Scan for the cell matching the given text and deliver its (X, Y) coordinate at center. 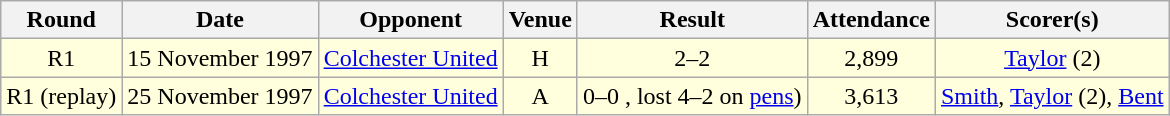
Date (220, 20)
Result (692, 20)
25 November 1997 (220, 96)
2,899 (871, 58)
Smith, Taylor (2), Bent (1052, 96)
0–0 , lost 4–2 on pens) (692, 96)
H (540, 58)
Scorer(s) (1052, 20)
15 November 1997 (220, 58)
2–2 (692, 58)
Round (62, 20)
Attendance (871, 20)
Venue (540, 20)
R1 (62, 58)
R1 (replay) (62, 96)
A (540, 96)
3,613 (871, 96)
Opponent (410, 20)
Taylor (2) (1052, 58)
